Return the [x, y] coordinate for the center point of the cell that contains the specified text.  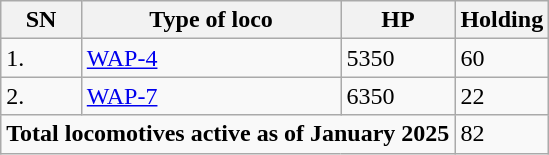
SN [42, 20]
Type of loco [211, 20]
WAP-7 [211, 96]
6350 [398, 96]
WAP-4 [211, 58]
60 [502, 58]
Total locomotives active as of January 2025 [228, 134]
2. [42, 96]
5350 [398, 58]
82 [502, 134]
Holding [502, 20]
1. [42, 58]
HP [398, 20]
22 [502, 96]
